Search for the cell housing the specified text and yield its (x, y) center coordinate. 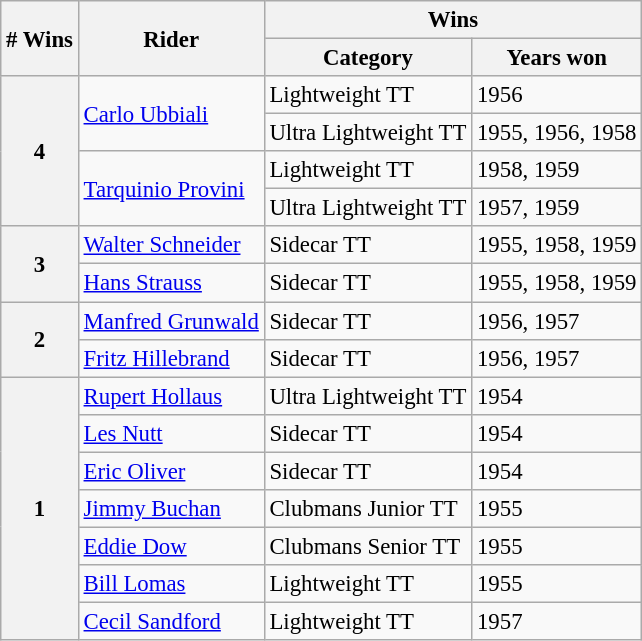
3 (40, 264)
1957, 1959 (557, 208)
Rider (171, 38)
Clubmans Junior TT (368, 509)
1956 (557, 95)
Category (368, 58)
Eddie Dow (171, 546)
2 (40, 340)
Fritz Hillebrand (171, 358)
Rupert Hollaus (171, 396)
Years won (557, 58)
Clubmans Senior TT (368, 546)
Wins (453, 20)
4 (40, 151)
1958, 1959 (557, 170)
Hans Strauss (171, 283)
1 (40, 508)
# Wins (40, 38)
1957 (557, 621)
Eric Oliver (171, 471)
Carlo Ubbiali (171, 114)
Manfred Grunwald (171, 321)
Les Nutt (171, 433)
1955, 1956, 1958 (557, 133)
Jimmy Buchan (171, 509)
Tarquinio Provini (171, 188)
Walter Schneider (171, 245)
Cecil Sandford (171, 621)
Bill Lomas (171, 584)
